Output the (x, y) coordinate of the center of the cell containing the given text.  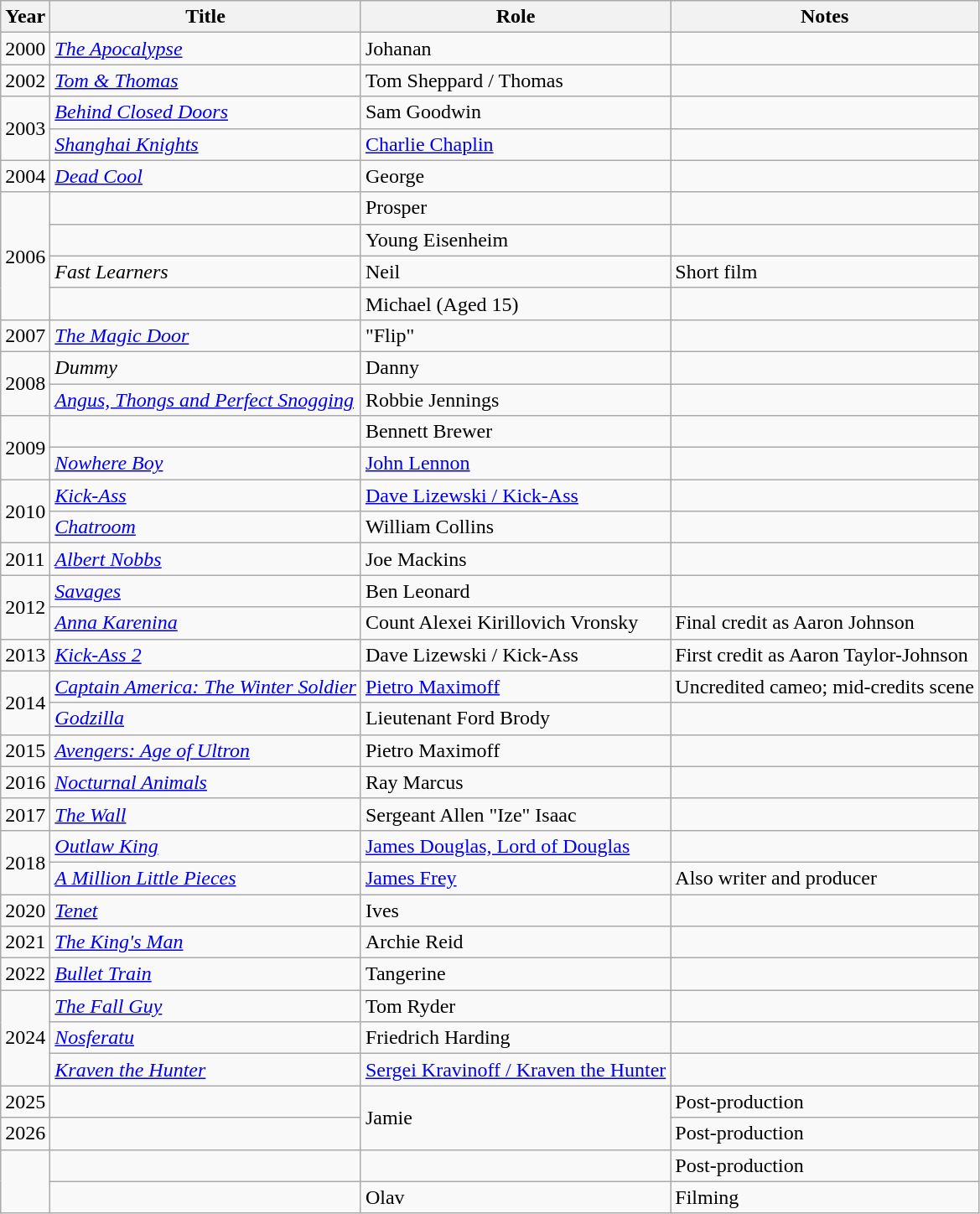
Role (515, 17)
Ben Leonard (515, 591)
Nowhere Boy (206, 464)
Dummy (206, 367)
Godzilla (206, 719)
2014 (25, 703)
The King's Man (206, 942)
Nocturnal Animals (206, 782)
Joe Mackins (515, 559)
Also writer and producer (825, 878)
Tom & Thomas (206, 80)
Lieutenant Ford Brody (515, 719)
James Douglas, Lord of Douglas (515, 846)
Bennett Brewer (515, 432)
2011 (25, 559)
William Collins (515, 527)
"Flip" (515, 335)
2021 (25, 942)
Friedrich Harding (515, 1038)
Uncredited cameo; mid-credits scene (825, 687)
Prosper (515, 208)
Kick-Ass 2 (206, 655)
Behind Closed Doors (206, 112)
Final credit as Aaron Johnson (825, 623)
Tom Sheppard / Thomas (515, 80)
James Frey (515, 878)
Albert Nobbs (206, 559)
2025 (25, 1102)
The Wall (206, 814)
2015 (25, 750)
Johanan (515, 49)
Sam Goodwin (515, 112)
Chatroom (206, 527)
Anna Karenina (206, 623)
Charlie Chaplin (515, 144)
Kraven the Hunter (206, 1070)
Avengers: Age of Ultron (206, 750)
Ray Marcus (515, 782)
2020 (25, 910)
The Fall Guy (206, 1006)
2004 (25, 176)
2006 (25, 256)
The Magic Door (206, 335)
Kick-Ass (206, 495)
Tom Ryder (515, 1006)
Fast Learners (206, 272)
Sergeant Allen "Ize" Isaac (515, 814)
Angus, Thongs and Perfect Snogging (206, 400)
Year (25, 17)
Archie Reid (515, 942)
2022 (25, 974)
Title (206, 17)
2026 (25, 1134)
2008 (25, 383)
Notes (825, 17)
Short film (825, 272)
2007 (25, 335)
Ives (515, 910)
Filming (825, 1197)
2016 (25, 782)
Savages (206, 591)
The Apocalypse (206, 49)
Sergei Kravinoff / Kraven the Hunter (515, 1070)
A Million Little Pieces (206, 878)
Dead Cool (206, 176)
2013 (25, 655)
Count Alexei Kirillovich Vronsky (515, 623)
2017 (25, 814)
2010 (25, 511)
Olav (515, 1197)
2009 (25, 448)
Jamie (515, 1118)
Outlaw King (206, 846)
Neil (515, 272)
2024 (25, 1038)
Shanghai Knights (206, 144)
First credit as Aaron Taylor-Johnson (825, 655)
Nosferatu (206, 1038)
2012 (25, 607)
John Lennon (515, 464)
Tenet (206, 910)
Bullet Train (206, 974)
Captain America: The Winter Soldier (206, 687)
Danny (515, 367)
2000 (25, 49)
2002 (25, 80)
Robbie Jennings (515, 400)
2018 (25, 862)
George (515, 176)
2003 (25, 128)
Young Eisenheim (515, 240)
Tangerine (515, 974)
Michael (Aged 15) (515, 303)
